Capture the cell that displays the provided text and extract its [x, y] central coordinate. 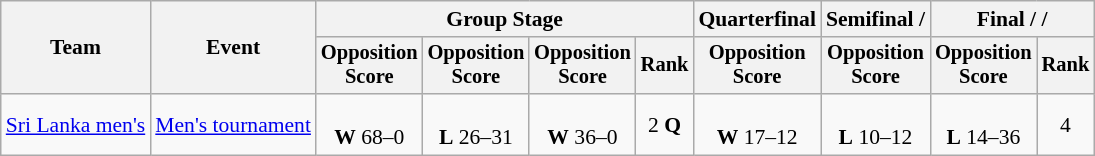
Sri Lanka men's [76, 124]
Semifinal / [876, 19]
L 26–31 [476, 124]
2 Q [665, 124]
Event [233, 48]
Group Stage [504, 19]
Quarterfinal [757, 19]
4 [1066, 124]
W 17–12 [757, 124]
L 14–36 [984, 124]
W 68–0 [370, 124]
W 36–0 [582, 124]
Team [76, 48]
Final / / [1012, 19]
Men's tournament [233, 124]
L 10–12 [876, 124]
